Search for the cell housing the specified text and yield its [x, y] center coordinate. 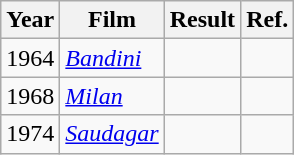
Ref. [268, 20]
Year [30, 20]
1968 [30, 96]
Film [112, 20]
Saudagar [112, 134]
1974 [30, 134]
Bandini [112, 58]
1964 [30, 58]
Result [202, 20]
Milan [112, 96]
